Scan for the cell matching the given text and deliver its (X, Y) coordinate at center. 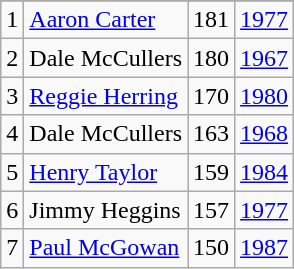
2 (12, 58)
Aaron Carter (106, 20)
Reggie Herring (106, 96)
1987 (264, 248)
1984 (264, 172)
Henry Taylor (106, 172)
180 (212, 58)
163 (212, 134)
1 (12, 20)
157 (212, 210)
181 (212, 20)
6 (12, 210)
1980 (264, 96)
7 (12, 248)
150 (212, 248)
5 (12, 172)
159 (212, 172)
1967 (264, 58)
Paul McGowan (106, 248)
3 (12, 96)
1968 (264, 134)
4 (12, 134)
Jimmy Heggins (106, 210)
170 (212, 96)
